Return the (X, Y) coordinate for the center point of the cell that contains the specified text.  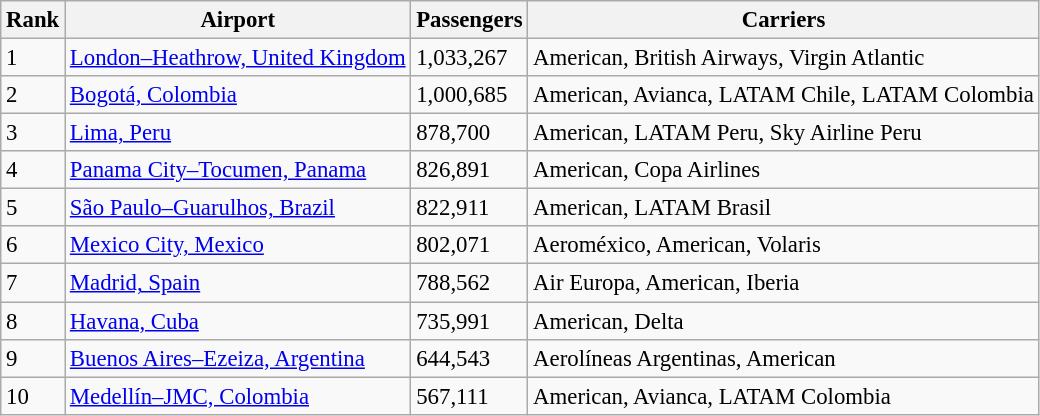
São Paulo–Guarulhos, Brazil (238, 208)
Carriers (784, 20)
American, LATAM Brasil (784, 208)
Mexico City, Mexico (238, 245)
Aeroméxico, American, Volaris (784, 245)
2 (33, 95)
Aerolíneas Argentinas, American (784, 358)
4 (33, 170)
Buenos Aires–Ezeiza, Argentina (238, 358)
8 (33, 321)
American, British Airways, Virgin Atlantic (784, 58)
3 (33, 133)
6 (33, 245)
802,071 (470, 245)
1 (33, 58)
Airport (238, 20)
5 (33, 208)
878,700 (470, 133)
Bogotá, Colombia (238, 95)
1,000,685 (470, 95)
Rank (33, 20)
Havana, Cuba (238, 321)
American, LATAM Peru, Sky Airline Peru (784, 133)
American, Delta (784, 321)
Panama City–Tocumen, Panama (238, 170)
826,891 (470, 170)
Passengers (470, 20)
822,911 (470, 208)
1,033,267 (470, 58)
644,543 (470, 358)
Air Europa, American, Iberia (784, 283)
Medellín–JMC, Colombia (238, 396)
10 (33, 396)
American, Copa Airlines (784, 170)
Lima, Peru (238, 133)
9 (33, 358)
American, Avianca, LATAM Chile, LATAM Colombia (784, 95)
788,562 (470, 283)
567,111 (470, 396)
American, Avianca, LATAM Colombia (784, 396)
7 (33, 283)
Madrid, Spain (238, 283)
735,991 (470, 321)
London–Heathrow, United Kingdom (238, 58)
